Search for the cell housing the specified text and yield its [x, y] center coordinate. 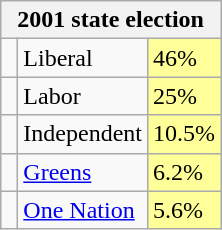
Greens [83, 172]
Labor [83, 96]
6.2% [184, 172]
Liberal [83, 58]
10.5% [184, 134]
2001 state election [111, 20]
One Nation [83, 210]
25% [184, 96]
5.6% [184, 210]
46% [184, 58]
Independent [83, 134]
